Output the [x, y] coordinate of the center of the cell containing the given text.  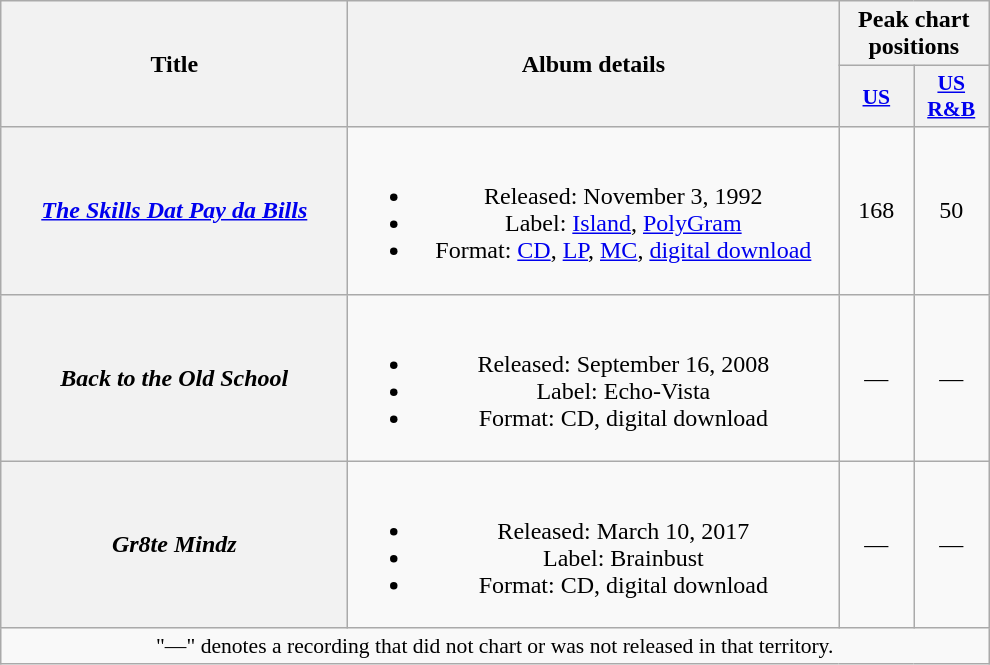
US [876, 96]
Released: September 16, 2008Label: Echo-VistaFormat: CD, digital download [594, 378]
50 [952, 210]
Peak chart positions [914, 34]
Released: March 10, 2017Label: BrainbustFormat: CD, digital download [594, 544]
Title [174, 64]
Gr8te Mindz [174, 544]
168 [876, 210]
"—" denotes a recording that did not chart or was not released in that territory. [495, 646]
The Skills Dat Pay da Bills [174, 210]
Released: November 3, 1992Label: Island, PolyGramFormat: CD, LP, MC, digital download [594, 210]
USR&B [952, 96]
Back to the Old School [174, 378]
Album details [594, 64]
